Output the (X, Y) coordinate of the center of the cell containing the given text.  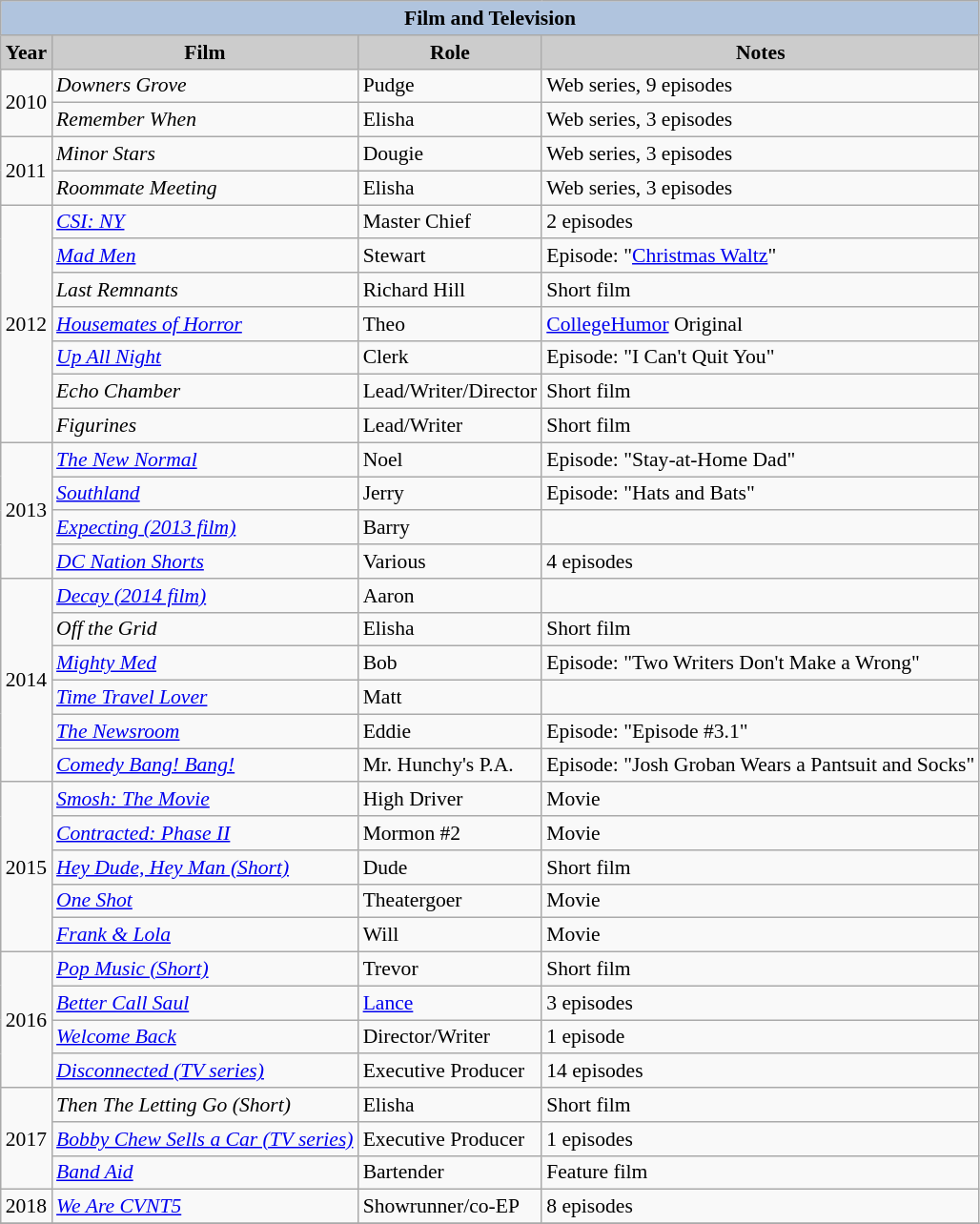
2018 (27, 1207)
Bob (450, 663)
2016 (27, 1020)
Bobby Chew Sells a Car (TV series) (205, 1139)
8 episodes (761, 1207)
Bartender (450, 1173)
Year (27, 52)
CSI: NY (205, 222)
The Newsroom (205, 731)
Last Remnants (205, 290)
2015 (27, 867)
4 episodes (761, 561)
Time Travel Lover (205, 698)
Lance (450, 1003)
Episode: "Two Writers Don't Make a Wrong" (761, 663)
DC Nation Shorts (205, 561)
Housemates of Horror (205, 324)
Showrunner/co-EP (450, 1207)
Clerk (450, 357)
2013 (27, 510)
Echo Chamber (205, 392)
CollegeHumor Original (761, 324)
Pop Music (Short) (205, 969)
Mad Men (205, 256)
1 episodes (761, 1139)
Lead/Writer/Director (450, 392)
Feature film (761, 1173)
Barry (450, 528)
Episode: "Stay-at-Home Dad" (761, 459)
Aaron (450, 596)
Then The Letting Go (Short) (205, 1105)
Expecting (2013 film) (205, 528)
Mr. Hunchy's P.A. (450, 765)
Various (450, 561)
Dougie (450, 154)
Lead/Writer (450, 426)
Film and Television (490, 18)
Downers Grove (205, 86)
Episode: "I Can't Quit You" (761, 357)
One Shot (205, 901)
Decay (2014 film) (205, 596)
High Driver (450, 800)
Mormon #2 (450, 833)
Episode: "Christmas Waltz" (761, 256)
Comedy Bang! Bang! (205, 765)
Will (450, 935)
Remember When (205, 120)
Role (450, 52)
Jerry (450, 494)
Mighty Med (205, 663)
Band Aid (205, 1173)
Eddie (450, 731)
Web series, 9 episodes (761, 86)
Stewart (450, 256)
Roommate Meeting (205, 188)
Frank & Lola (205, 935)
2010 (27, 103)
Minor Stars (205, 154)
3 episodes (761, 1003)
Episode: "Episode #3.1" (761, 731)
Southland (205, 494)
Welcome Back (205, 1037)
Master Chief (450, 222)
Disconnected (TV series) (205, 1071)
2011 (27, 172)
Director/Writer (450, 1037)
Smosh: The Movie (205, 800)
Hey Dude, Hey Man (Short) (205, 867)
Theatergoer (450, 901)
2017 (27, 1138)
2 episodes (761, 222)
Matt (450, 698)
Contracted: Phase II (205, 833)
Richard Hill (450, 290)
Theo (450, 324)
The New Normal (205, 459)
Notes (761, 52)
Up All Night (205, 357)
Episode: "Josh Groban Wears a Pantsuit and Socks" (761, 765)
2014 (27, 681)
Pudge (450, 86)
Figurines (205, 426)
Noel (450, 459)
Off the Grid (205, 629)
Dude (450, 867)
2012 (27, 324)
Episode: "Hats and Bats" (761, 494)
Better Call Saul (205, 1003)
Trevor (450, 969)
We Are CVNT5 (205, 1207)
14 episodes (761, 1071)
Film (205, 52)
1 episode (761, 1037)
